Determine the (x, y) coordinate at the center of the cell enclosing the given text.  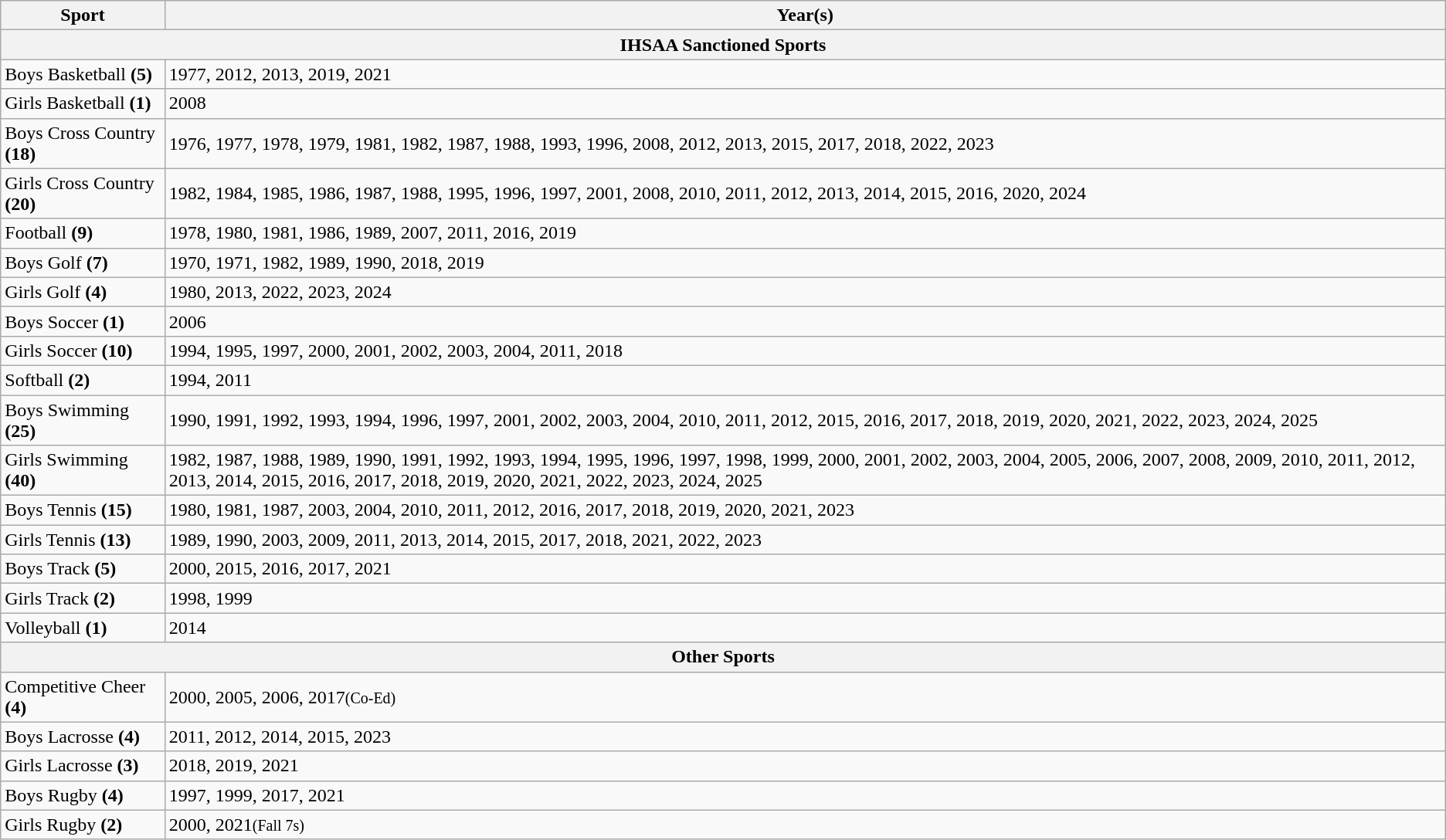
1982, 1984, 1985, 1986, 1987, 1988, 1995, 1996, 1997, 2001, 2008, 2010, 2011, 2012, 2013, 2014, 2015, 2016, 2020, 2024 (805, 193)
Boys Golf (7) (83, 262)
2014 (805, 628)
1977, 2012, 2013, 2019, 2021 (805, 74)
1990, 1991, 1992, 1993, 1994, 1996, 1997, 2001, 2002, 2003, 2004, 2010, 2011, 2012, 2015, 2016, 2017, 2018, 2019, 2020, 2021, 2022, 2023, 2024, 2025 (805, 420)
Volleyball (1) (83, 628)
Boys Rugby (4) (83, 795)
Football (9) (83, 233)
Girls Golf (4) (83, 292)
1989, 1990, 2003, 2009, 2011, 2013, 2014, 2015, 2017, 2018, 2021, 2022, 2023 (805, 540)
Girls Tennis (13) (83, 540)
2011, 2012, 2014, 2015, 2023 (805, 737)
Boys Soccer (1) (83, 321)
1994, 1995, 1997, 2000, 2001, 2002, 2003, 2004, 2011, 2018 (805, 351)
Girls Basketball (1) (83, 103)
Boys Track (5) (83, 569)
1997, 1999, 2017, 2021 (805, 795)
2006 (805, 321)
1980, 2013, 2022, 2023, 2024 (805, 292)
Other Sports (723, 657)
Girls Lacrosse (3) (83, 766)
Year(s) (805, 15)
Girls Swimming (40) (83, 471)
Girls Cross Country (20) (83, 193)
IHSAA Sanctioned Sports (723, 45)
Boys Cross Country (18) (83, 144)
Softball (2) (83, 380)
Girls Soccer (10) (83, 351)
1994, 2011 (805, 380)
Girls Rugby (2) (83, 825)
1998, 1999 (805, 598)
1970, 1971, 1982, 1989, 1990, 2018, 2019 (805, 262)
Boys Tennis (15) (83, 510)
Sport (83, 15)
Girls Track (2) (83, 598)
2008 (805, 103)
1980, 1981, 1987, 2003, 2004, 2010, 2011, 2012, 2016, 2017, 2018, 2019, 2020, 2021, 2023 (805, 510)
Competitive Cheer (4) (83, 696)
2018, 2019, 2021 (805, 766)
Boys Basketball (5) (83, 74)
Boys Lacrosse (4) (83, 737)
1976, 1977, 1978, 1979, 1981, 1982, 1987, 1988, 1993, 1996, 2008, 2012, 2013, 2015, 2017, 2018, 2022, 2023 (805, 144)
2000, 2005, 2006, 2017(Co-Ed) (805, 696)
Boys Swimming (25) (83, 420)
2000, 2021(Fall 7s) (805, 825)
1978, 1980, 1981, 1986, 1989, 2007, 2011, 2016, 2019 (805, 233)
2000, 2015, 2016, 2017, 2021 (805, 569)
